Identify which cell holds the provided text, then report its [x, y] central coordinate. 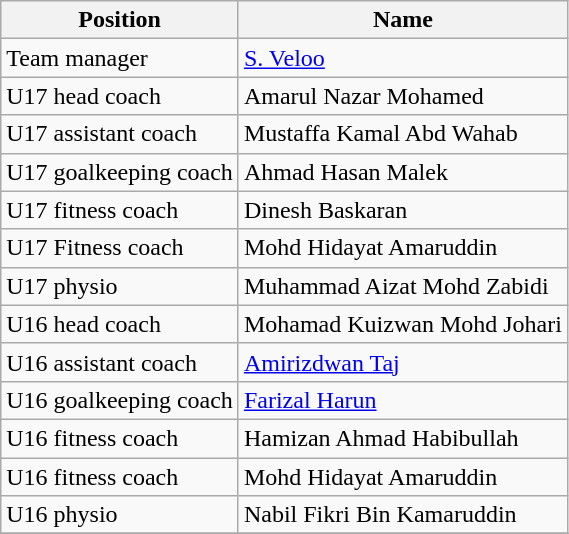
U17 head coach [120, 96]
Team manager [120, 58]
Amirizdwan Taj [402, 362]
Amarul Nazar Mohamed [402, 96]
U17 fitness coach [120, 210]
U16 physio [120, 515]
U17 goalkeeping coach [120, 172]
Ahmad Hasan Malek [402, 172]
U16 head coach [120, 324]
S. Veloo [402, 58]
Position [120, 20]
U17 assistant coach [120, 134]
Mustaffa Kamal Abd Wahab [402, 134]
Name [402, 20]
U16 goalkeeping coach [120, 400]
Farizal Harun [402, 400]
U17 Fitness coach [120, 248]
U16 assistant coach [120, 362]
Mohamad Kuizwan Mohd Johari [402, 324]
U17 physio [120, 286]
Dinesh Baskaran [402, 210]
Muhammad Aizat Mohd Zabidi [402, 286]
Nabil Fikri Bin Kamaruddin [402, 515]
Hamizan Ahmad Habibullah [402, 438]
